Identify which cell holds the provided text, then report its [X, Y] central coordinate. 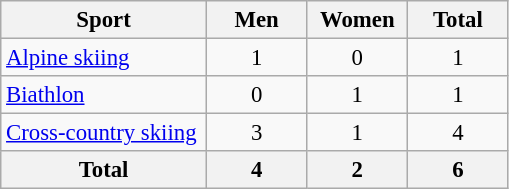
Biathlon [104, 95]
Men [256, 20]
6 [458, 170]
2 [358, 170]
3 [256, 133]
Cross-country skiing [104, 133]
Women [358, 20]
Sport [104, 20]
Alpine skiing [104, 58]
